Find where the given text appears and provide that cell's center as [X, Y] coordinate. 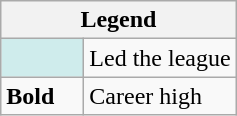
Bold [42, 96]
Legend [118, 20]
Led the league [160, 58]
Career high [160, 96]
